Locate the cell with the specified text and output its [x, y] center coordinate. 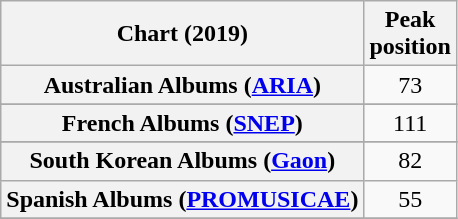
Chart (2019) [182, 34]
55 [410, 199]
Peakposition [410, 34]
South Korean Albums (Gaon) [182, 161]
French Albums (SNEP) [182, 123]
111 [410, 123]
Spanish Albums (PROMUSICAE) [182, 199]
82 [410, 161]
73 [410, 85]
Australian Albums (ARIA) [182, 85]
